Provide the [X, Y] coordinate of the cell's center where the given text is located.  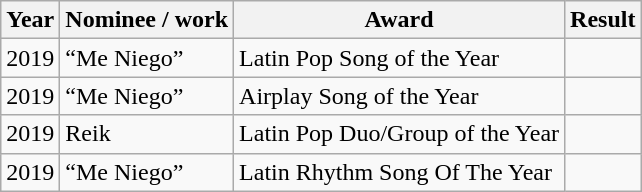
Year [30, 20]
Latin Pop Duo/Group of the Year [400, 134]
Latin Rhythm Song Of The Year [400, 172]
Award [400, 20]
Airplay Song of the Year [400, 96]
Reik [147, 134]
Result [603, 20]
Latin Pop Song of the Year [400, 58]
Nominee / work [147, 20]
